Extract the (X, Y) coordinate from the center of the cell holding the provided text.  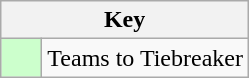
Teams to Tiebreaker (146, 58)
Key (125, 20)
